Locate the cell with the specified text and output its [X, Y] center coordinate. 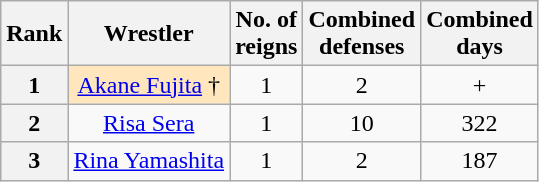
Risa Sera [149, 123]
187 [480, 161]
Rina Yamashita [149, 161]
3 [34, 161]
Wrestler [149, 34]
Combineddefenses [362, 34]
+ [480, 85]
No. ofreigns [266, 34]
Rank [34, 34]
10 [362, 123]
Combineddays [480, 34]
Akane Fujita † [149, 85]
322 [480, 123]
